Return (x, y) of the center of cell containing provided text 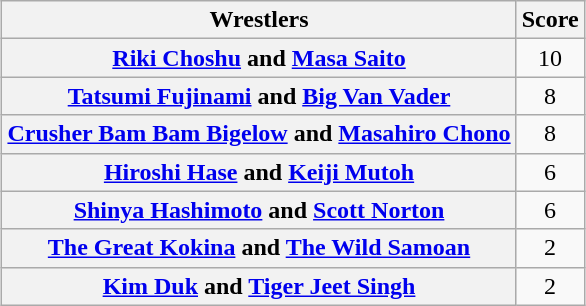
Hiroshi Hase and Keiji Mutoh (259, 172)
Score (550, 20)
Riki Choshu and Masa Saito (259, 58)
Shinya Hashimoto and Scott Norton (259, 210)
10 (550, 58)
Crusher Bam Bam Bigelow and Masahiro Chono (259, 134)
Tatsumi Fujinami and Big Van Vader (259, 96)
The Great Kokina and The Wild Samoan (259, 248)
Kim Duk and Tiger Jeet Singh (259, 286)
Wrestlers (259, 20)
